Extract the (x, y) coordinate from the center of the cell holding the provided text.  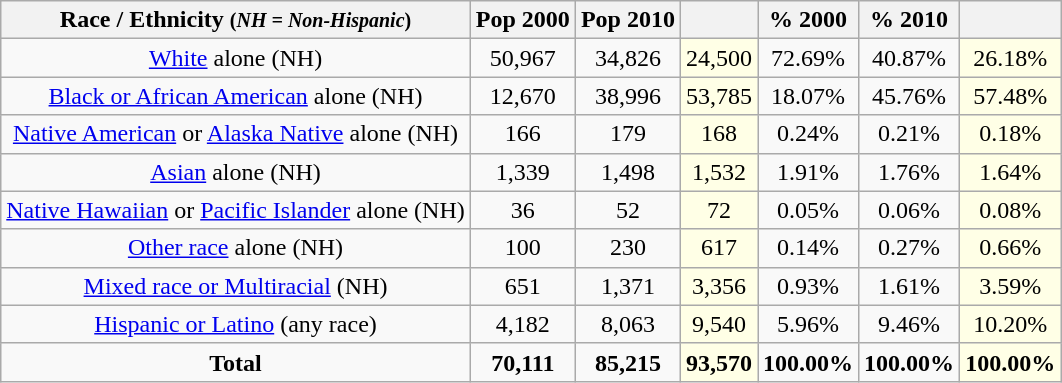
Pop 2000 (522, 20)
Black or African American alone (NH) (236, 96)
1,532 (718, 172)
1.61% (910, 286)
70,111 (522, 362)
1,371 (628, 286)
40.87% (910, 58)
9,540 (718, 324)
45.76% (910, 96)
Total (236, 362)
100 (522, 248)
651 (522, 286)
10.20% (1010, 324)
Hispanic or Latino (any race) (236, 324)
4,182 (522, 324)
9.46% (910, 324)
57.48% (1010, 96)
8,063 (628, 324)
0.66% (1010, 248)
Other race alone (NH) (236, 248)
0.14% (808, 248)
52 (628, 210)
85,215 (628, 362)
24,500 (718, 58)
Mixed race or Multiracial (NH) (236, 286)
50,967 (522, 58)
617 (718, 248)
0.93% (808, 286)
166 (522, 134)
26.18% (1010, 58)
179 (628, 134)
0.18% (1010, 134)
72 (718, 210)
72.69% (808, 58)
1.64% (1010, 172)
1.91% (808, 172)
12,670 (522, 96)
1.76% (910, 172)
Pop 2010 (628, 20)
0.05% (808, 210)
Asian alone (NH) (236, 172)
0.06% (910, 210)
1,498 (628, 172)
Native Hawaiian or Pacific Islander alone (NH) (236, 210)
5.96% (808, 324)
3,356 (718, 286)
% 2000 (808, 20)
Native American or Alaska Native alone (NH) (236, 134)
White alone (NH) (236, 58)
93,570 (718, 362)
18.07% (808, 96)
0.27% (910, 248)
1,339 (522, 172)
% 2010 (910, 20)
168 (718, 134)
0.24% (808, 134)
230 (628, 248)
38,996 (628, 96)
3.59% (1010, 286)
0.08% (1010, 210)
0.21% (910, 134)
Race / Ethnicity (NH = Non-Hispanic) (236, 20)
53,785 (718, 96)
36 (522, 210)
34,826 (628, 58)
